Detect which cell encompasses the target text, then output its (x, y) center coordinate. 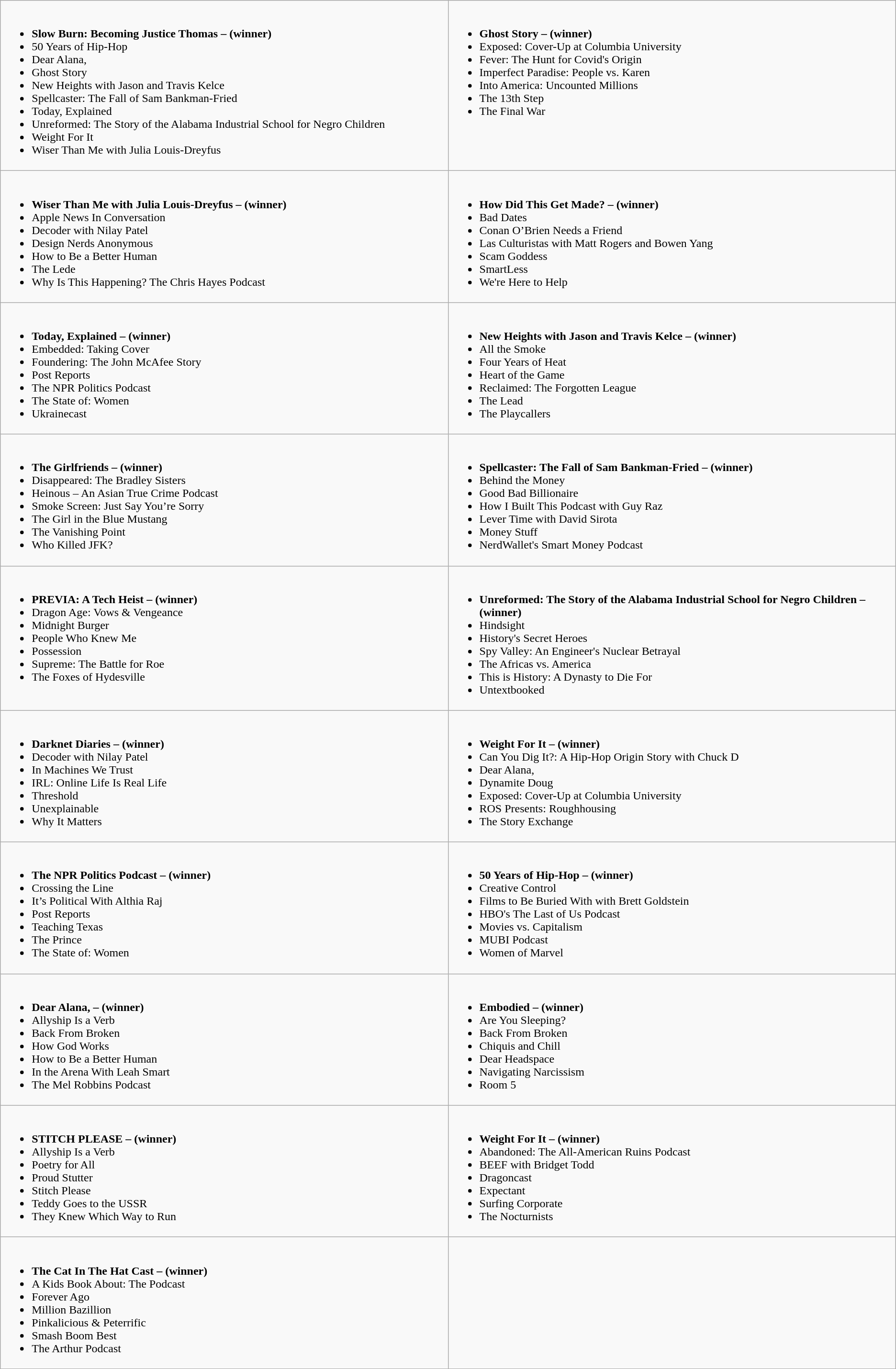
Dear Alana, – (winner)Allyship Is a VerbBack From BrokenHow God WorksHow to Be a Better HumanIn the Arena With Leah SmartThe Mel Robbins Podcast (224, 1040)
Weight For It – (winner)Abandoned: The All-American Ruins PodcastBEEF with Bridget ToddDragoncastExpectantSurfing CorporateThe Nocturnists (672, 1171)
The NPR Politics Podcast – (winner)Crossing the LineIt’s Political With Althia RajPost ReportsTeaching TexasThe PrinceThe State of: Women (224, 908)
STITCH PLEASE – (winner)Allyship Is a VerbPoetry for AllProud StutterStitch PleaseTeddy Goes to the USSRThey Knew Which Way to Run (224, 1171)
Darknet Diaries – (winner)Decoder with Nilay PatelIn Machines We TrustIRL: Online Life Is Real LifeThresholdUnexplainableWhy It Matters (224, 776)
Today, Explained – (winner)Embedded: Taking CoverFoundering: The John McAfee StoryPost ReportsThe NPR Politics PodcastThe State of: WomenUkrainecast (224, 369)
Embodied – (winner)Are You Sleeping?Back From BrokenChiquis and ChillDear HeadspaceNavigating NarcissismRoom 5 (672, 1040)
